Scan for the cell matching the given text and deliver its (x, y) coordinate at center. 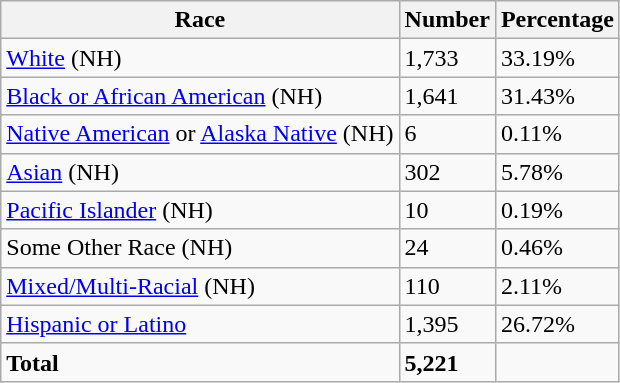
0.11% (557, 134)
0.19% (557, 210)
White (NH) (200, 58)
110 (447, 286)
10 (447, 210)
Black or African American (NH) (200, 96)
2.11% (557, 286)
Total (200, 362)
26.72% (557, 324)
5.78% (557, 172)
302 (447, 172)
Pacific Islander (NH) (200, 210)
Percentage (557, 20)
Hispanic or Latino (200, 324)
Some Other Race (NH) (200, 248)
5,221 (447, 362)
1,733 (447, 58)
Number (447, 20)
6 (447, 134)
Asian (NH) (200, 172)
Native American or Alaska Native (NH) (200, 134)
Race (200, 20)
33.19% (557, 58)
Mixed/Multi-Racial (NH) (200, 286)
31.43% (557, 96)
24 (447, 248)
0.46% (557, 248)
1,641 (447, 96)
1,395 (447, 324)
